Return the (X, Y) coordinate for the center point of the cell that contains the specified text.  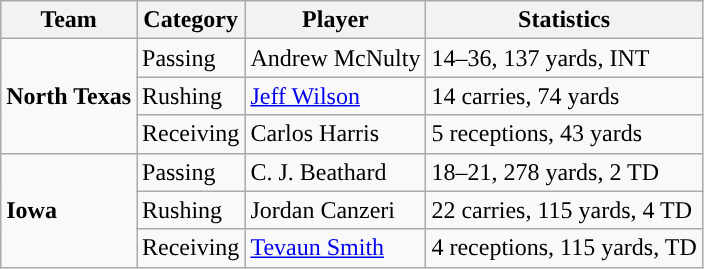
Statistics (564, 20)
Team (69, 20)
22 carries, 115 yards, 4 TD (564, 210)
C. J. Beathard (336, 172)
14 carries, 74 yards (564, 96)
North Texas (69, 96)
5 receptions, 43 yards (564, 134)
Iowa (69, 210)
18–21, 278 yards, 2 TD (564, 172)
Andrew McNulty (336, 58)
Category (190, 20)
Jordan Canzeri (336, 210)
Jeff Wilson (336, 96)
14–36, 137 yards, INT (564, 58)
Carlos Harris (336, 134)
4 receptions, 115 yards, TD (564, 248)
Player (336, 20)
Tevaun Smith (336, 248)
